Find where the given text appears and provide that cell's center as [X, Y] coordinate. 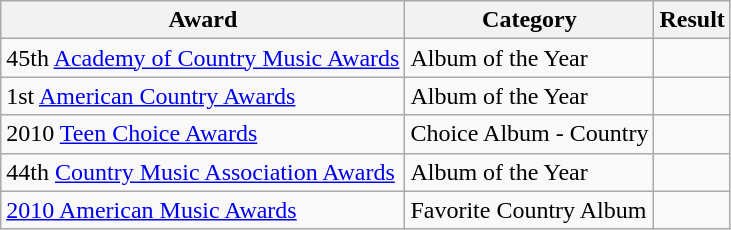
44th Country Music Association Awards [203, 172]
Result [692, 20]
Choice Album - Country [530, 134]
2010 American Music Awards [203, 210]
Category [530, 20]
45th Academy of Country Music Awards [203, 58]
Favorite Country Album [530, 210]
2010 Teen Choice Awards [203, 134]
1st American Country Awards [203, 96]
Award [203, 20]
